Locate the cell with the specified text and output its (X, Y) center coordinate. 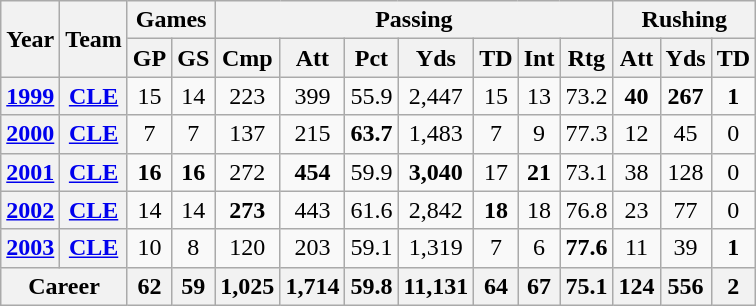
1,025 (248, 286)
120 (248, 248)
73.2 (586, 96)
6 (539, 248)
267 (686, 96)
2000 (30, 134)
Team (94, 39)
13 (539, 96)
10 (149, 248)
67 (539, 286)
75.1 (586, 286)
1,714 (312, 286)
23 (636, 210)
Pct (372, 58)
63.7 (372, 134)
GP (149, 58)
9 (539, 134)
76.8 (586, 210)
21 (539, 172)
454 (312, 172)
GS (194, 58)
Cmp (248, 58)
8 (194, 248)
73.1 (586, 172)
62 (149, 286)
215 (312, 134)
Rushing (684, 20)
2001 (30, 172)
38 (636, 172)
1,483 (436, 134)
77.6 (586, 248)
443 (312, 210)
11 (636, 248)
2 (733, 286)
272 (248, 172)
77 (686, 210)
59.8 (372, 286)
2,447 (436, 96)
399 (312, 96)
61.6 (372, 210)
64 (496, 286)
Games (170, 20)
2003 (30, 248)
2,842 (436, 210)
11,131 (436, 286)
203 (312, 248)
223 (248, 96)
59 (194, 286)
45 (686, 134)
12 (636, 134)
137 (248, 134)
273 (248, 210)
Career (64, 286)
124 (636, 286)
17 (496, 172)
556 (686, 286)
128 (686, 172)
2002 (30, 210)
1999 (30, 96)
55.9 (372, 96)
77.3 (586, 134)
Rtg (586, 58)
59.1 (372, 248)
Int (539, 58)
59.9 (372, 172)
40 (636, 96)
1,319 (436, 248)
3,040 (436, 172)
39 (686, 248)
Year (30, 39)
Passing (414, 20)
